Determine the [X, Y] coordinate at the center of the cell enclosing the given text.  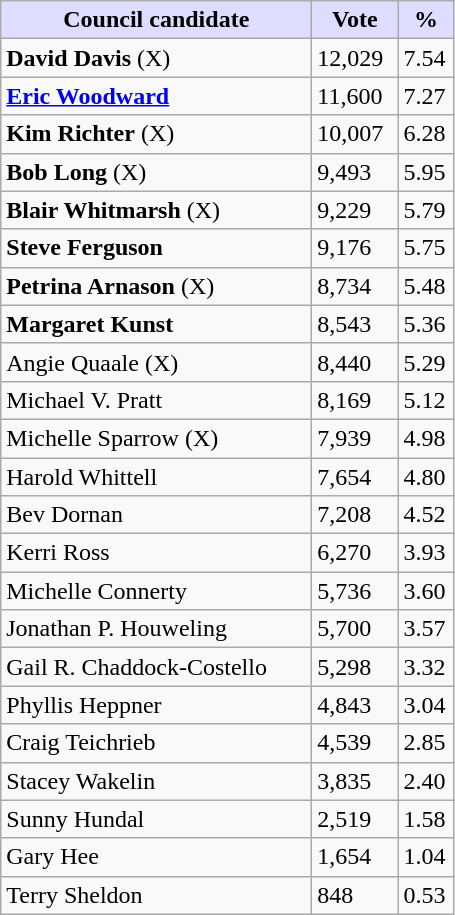
Craig Teichrieb [156, 743]
5.95 [426, 172]
9,229 [355, 210]
7.27 [426, 96]
5.48 [426, 286]
2,519 [355, 819]
3.04 [426, 705]
Blair Whitmarsh (X) [156, 210]
7,654 [355, 477]
8,543 [355, 324]
4.98 [426, 438]
Margaret Kunst [156, 324]
Steve Ferguson [156, 248]
2.85 [426, 743]
1,654 [355, 857]
11,600 [355, 96]
David Davis (X) [156, 58]
Michelle Sparrow (X) [156, 438]
5,736 [355, 591]
9,493 [355, 172]
Stacey Wakelin [156, 781]
Michelle Connerty [156, 591]
6,270 [355, 553]
1.58 [426, 819]
4.80 [426, 477]
5,298 [355, 667]
Kerri Ross [156, 553]
Angie Quaale (X) [156, 362]
3.32 [426, 667]
8,169 [355, 400]
Michael V. Pratt [156, 400]
5.29 [426, 362]
Petrina Arnason (X) [156, 286]
9,176 [355, 248]
Jonathan P. Houweling [156, 629]
4,843 [355, 705]
7.54 [426, 58]
7,939 [355, 438]
10,007 [355, 134]
0.53 [426, 895]
5,700 [355, 629]
Phyllis Heppner [156, 705]
Bev Dornan [156, 515]
Gail R. Chaddock-Costello [156, 667]
Bob Long (X) [156, 172]
5.79 [426, 210]
5.12 [426, 400]
12,029 [355, 58]
2.40 [426, 781]
Terry Sheldon [156, 895]
Sunny Hundal [156, 819]
Harold Whittell [156, 477]
6.28 [426, 134]
8,440 [355, 362]
Kim Richter (X) [156, 134]
Vote [355, 20]
3.57 [426, 629]
4,539 [355, 743]
3,835 [355, 781]
Gary Hee [156, 857]
5.36 [426, 324]
Eric Woodward [156, 96]
848 [355, 895]
7,208 [355, 515]
5.75 [426, 248]
3.60 [426, 591]
3.93 [426, 553]
8,734 [355, 286]
% [426, 20]
4.52 [426, 515]
Council candidate [156, 20]
1.04 [426, 857]
